Determine the [x, y] coordinate at the center of the cell enclosing the given text.  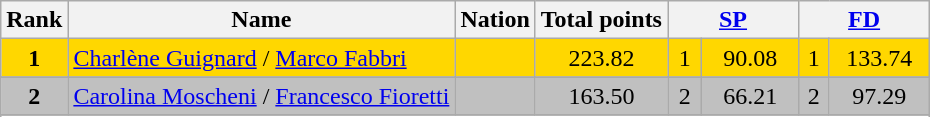
223.82 [601, 58]
Charlène Guignard / Marco Fabbri [262, 58]
97.29 [880, 96]
133.74 [880, 58]
Nation [495, 20]
90.08 [750, 58]
Total points [601, 20]
163.50 [601, 96]
66.21 [750, 96]
FD [864, 20]
Carolina Moscheni / Francesco Fioretti [262, 96]
Rank [34, 20]
SP [734, 20]
Name [262, 20]
